Determine the [x, y] coordinate at the center of the cell enclosing the given text.  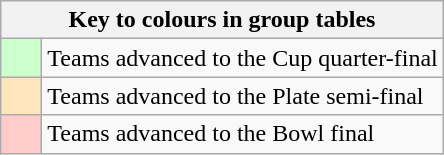
Key to colours in group tables [222, 20]
Teams advanced to the Plate semi-final [242, 96]
Teams advanced to the Cup quarter-final [242, 58]
Teams advanced to the Bowl final [242, 134]
